Scan for the cell matching the given text and deliver its (X, Y) coordinate at center. 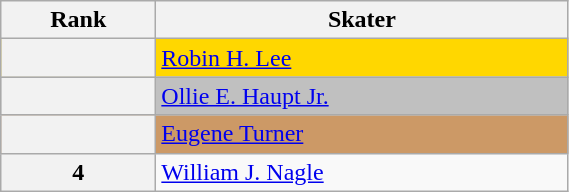
Ollie E. Haupt Jr. (362, 96)
Eugene Turner (362, 134)
Rank (78, 20)
Robin H. Lee (362, 58)
4 (78, 172)
Skater (362, 20)
William J. Nagle (362, 172)
